Return the (x, y) coordinate for the center point of the cell that contains the specified text.  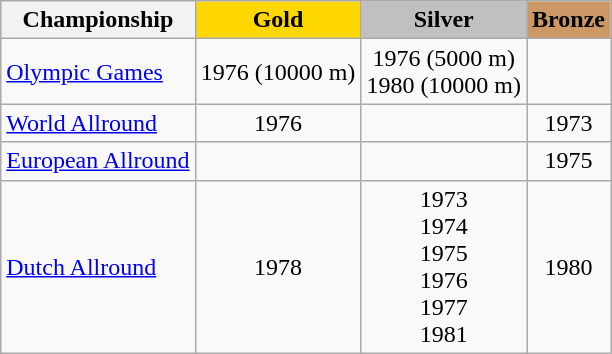
World Allround (98, 123)
1973 1974 1975 1976 1977 1981 (444, 266)
1976 (278, 123)
European Allround (98, 161)
Silver (444, 20)
Olympic Games (98, 72)
Dutch Allround (98, 266)
1975 (569, 161)
1980 (569, 266)
Championship (98, 20)
Bronze (569, 20)
1976 (10000 m) (278, 72)
1976 (5000 m) 1980 (10000 m) (444, 72)
Gold (278, 20)
1973 (569, 123)
1978 (278, 266)
